Capture the cell that displays the provided text and extract its [x, y] central coordinate. 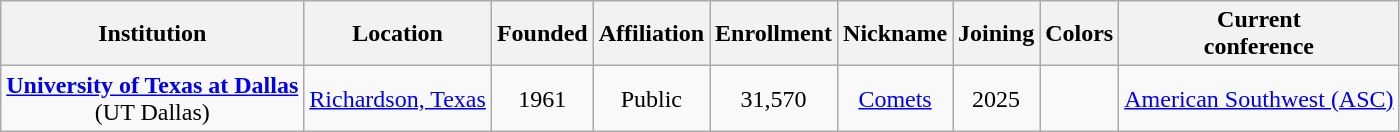
Affiliation [651, 34]
1961 [542, 98]
Comets [896, 98]
Enrollment [774, 34]
Location [398, 34]
Currentconference [1259, 34]
Founded [542, 34]
Colors [1080, 34]
Public [651, 98]
Richardson, Texas [398, 98]
Nickname [896, 34]
Joining [996, 34]
31,570 [774, 98]
American Southwest (ASC) [1259, 98]
Institution [152, 34]
University of Texas at Dallas(UT Dallas) [152, 98]
2025 [996, 98]
